Return the [X, Y] coordinate for the center point of the cell that contains the specified text.  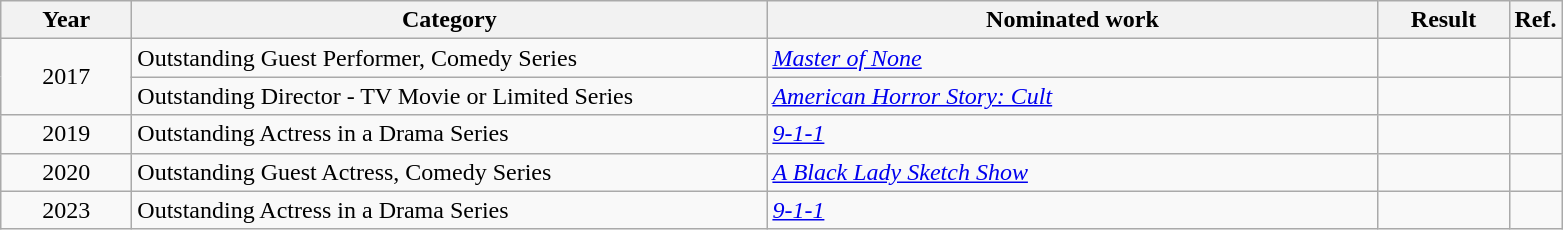
Result [1444, 20]
American Horror Story: Cult [1072, 96]
2020 [66, 172]
A Black Lady Sketch Show [1072, 172]
Master of None [1072, 58]
Outstanding Guest Actress, Comedy Series [450, 172]
2017 [66, 77]
2019 [66, 134]
Category [450, 20]
Ref. [1536, 20]
2023 [66, 210]
Nominated work [1072, 20]
Outstanding Director - TV Movie or Limited Series [450, 96]
Year [66, 20]
Outstanding Guest Performer, Comedy Series [450, 58]
